Determine the (x, y) coordinate at the center of the cell enclosing the given text.  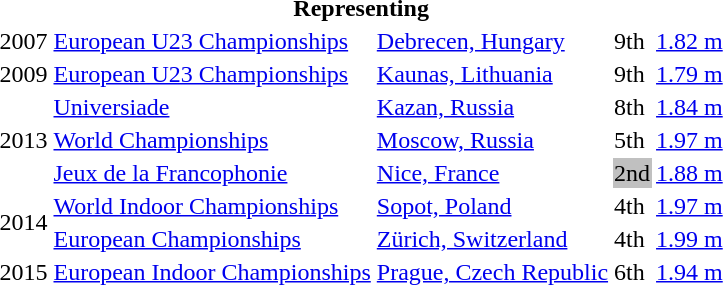
Kazan, Russia (492, 107)
Universiade (212, 107)
Jeux de la Francophonie (212, 173)
Moscow, Russia (492, 140)
Debrecen, Hungary (492, 41)
2nd (632, 173)
5th (632, 140)
Nice, France (492, 173)
Sopot, Poland (492, 206)
8th (632, 107)
European Championships (212, 239)
Zürich, Switzerland (492, 239)
World Championships (212, 140)
World Indoor Championships (212, 206)
Kaunas, Lithuania (492, 74)
